From the cell containing the given text, extract its center point as (x, y) coordinate. 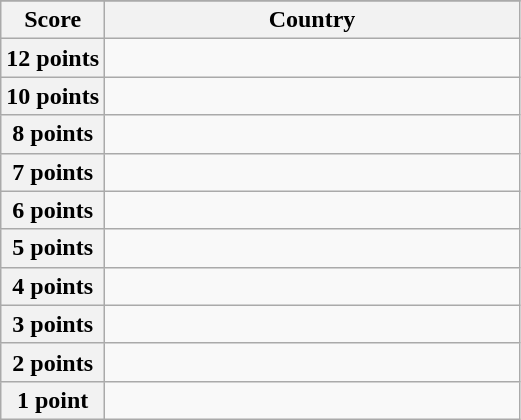
8 points (53, 134)
7 points (53, 172)
6 points (53, 210)
Country (312, 20)
10 points (53, 96)
1 point (53, 400)
3 points (53, 324)
12 points (53, 58)
4 points (53, 286)
2 points (53, 362)
Score (53, 20)
5 points (53, 248)
